Detect which cell encompasses the target text, then output its [X, Y] center coordinate. 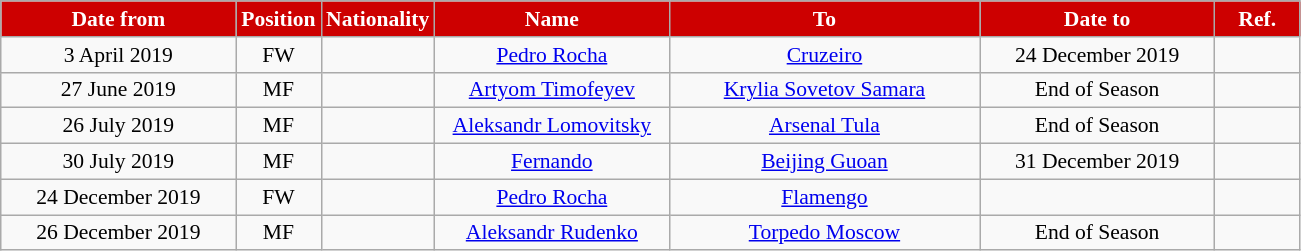
Artyom Timofeyev [552, 90]
30 July 2019 [118, 162]
Nationality [378, 19]
Name [552, 19]
Aleksandr Lomovitsky [552, 126]
Krylia Sovetov Samara [824, 90]
Date from [118, 19]
31 December 2019 [1098, 162]
Aleksandr Rudenko [552, 233]
Torpedo Moscow [824, 233]
27 June 2019 [118, 90]
Position [278, 19]
3 April 2019 [118, 55]
Ref. [1258, 19]
Fernando [552, 162]
Arsenal Tula [824, 126]
26 July 2019 [118, 126]
Flamengo [824, 197]
Date to [1098, 19]
26 December 2019 [118, 233]
To [824, 19]
Beijing Guoan [824, 162]
Cruzeiro [824, 55]
